Return (X, Y) of the center of cell containing provided text 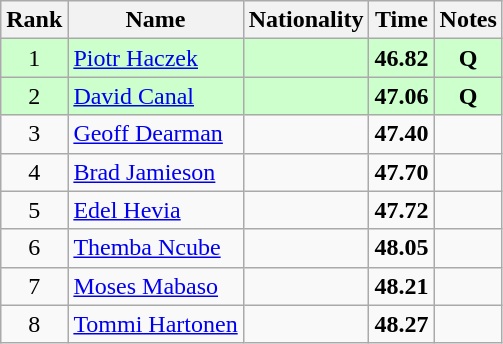
47.06 (402, 96)
5 (34, 210)
4 (34, 172)
Piotr Haczek (156, 58)
Notes (468, 20)
David Canal (156, 96)
Rank (34, 20)
2 (34, 96)
3 (34, 134)
47.72 (402, 210)
Name (156, 20)
48.21 (402, 286)
6 (34, 248)
Time (402, 20)
48.27 (402, 324)
47.70 (402, 172)
8 (34, 324)
Edel Hevia (156, 210)
Geoff Dearman (156, 134)
48.05 (402, 248)
46.82 (402, 58)
Themba Ncube (156, 248)
Brad Jamieson (156, 172)
47.40 (402, 134)
Nationality (306, 20)
Moses Mabaso (156, 286)
Tommi Hartonen (156, 324)
7 (34, 286)
1 (34, 58)
